Identify which cell holds the provided text, then report its (X, Y) central coordinate. 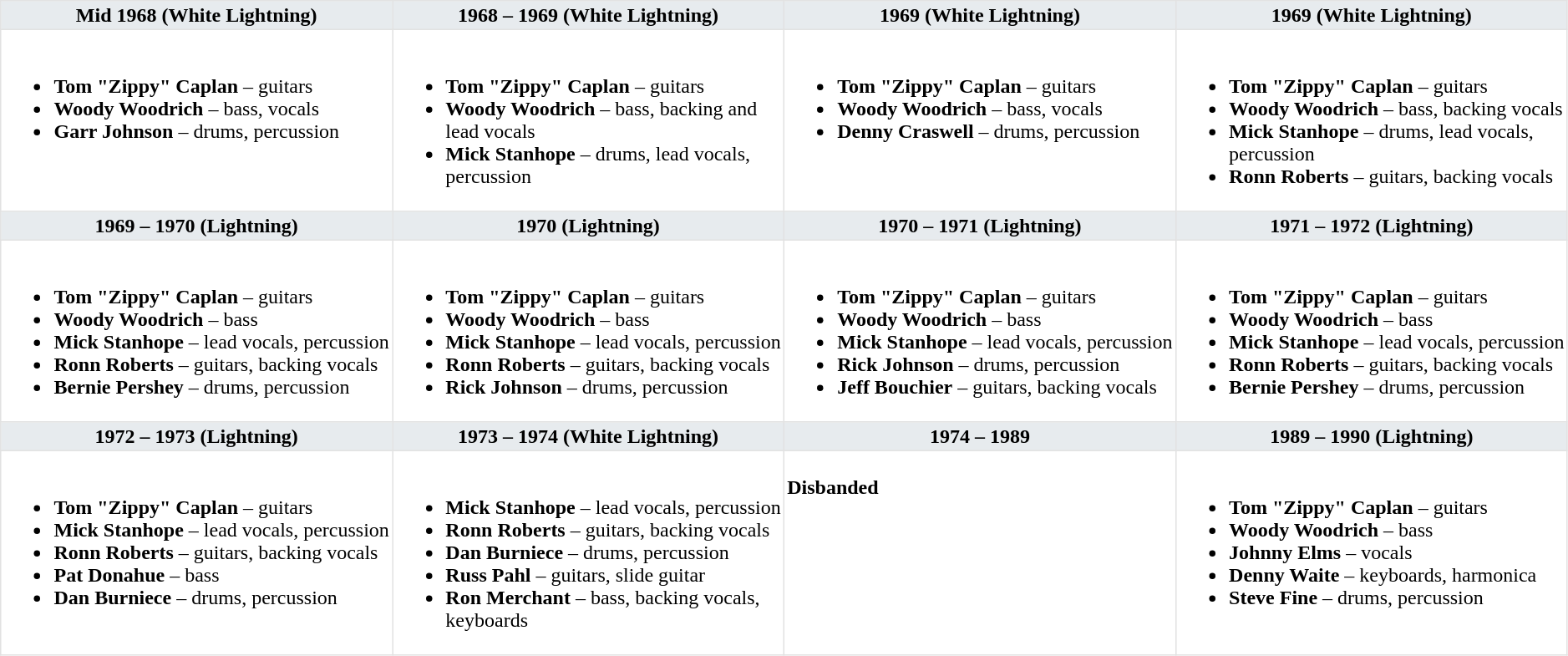
1974 – 1989 (979, 436)
Disbanded (979, 552)
1970 (Lightning) (588, 226)
Tom "Zippy" Caplan – guitarsWoody Woodrich – bass, vocalsGarr Johnson – drums, percussion (197, 120)
Tom "Zippy" Caplan – guitarsWoody Woodrich – bassJohnny Elms – vocalsDenny Waite – keyboards, harmonicaSteve Fine – drums, percussion (1372, 552)
1989 – 1990 (Lightning) (1372, 436)
Tom "Zippy" Caplan – guitarsWoody Woodrich – bass, backing vocalsMick Stanhope – drums, lead vocals, percussionRonn Roberts – guitars, backing vocals (1372, 120)
1972 – 1973 (Lightning) (197, 436)
1968 – 1969 (White Lightning) (588, 15)
1971 – 1972 (Lightning) (1372, 226)
1973 – 1974 (White Lightning) (588, 436)
1969 – 1970 (Lightning) (197, 226)
Tom "Zippy" Caplan – guitarsWoody Woodrich – bass, backing and lead vocalsMick Stanhope – drums, lead vocals, percussion (588, 120)
Tom "Zippy" Caplan – guitarsWoody Woodrich – bass, vocalsDenny Craswell – drums, percussion (979, 120)
Mid 1968 (White Lightning) (197, 15)
1970 – 1971 (Lightning) (979, 226)
